From the cell containing the given text, extract its center point as [X, Y] coordinate. 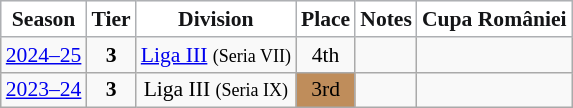
Tier [110, 19]
Place [326, 19]
Cupa României [494, 19]
Liga III (Seria IX) [216, 90]
Notes [386, 19]
4th [326, 55]
3rd [326, 90]
2023–24 [44, 90]
Division [216, 19]
Season [44, 19]
2024–25 [44, 55]
Liga III (Seria VII) [216, 55]
